Locate the cell with the specified text and output its [x, y] center coordinate. 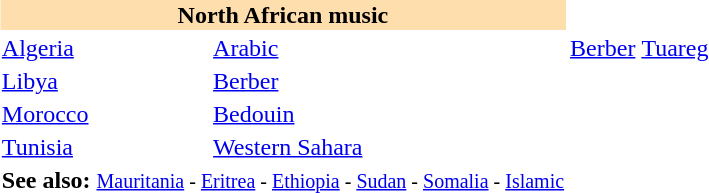
Libya [104, 81]
Western Sahara [389, 147]
North African music [282, 15]
Tunisia [104, 147]
Algeria [104, 48]
Bedouin [389, 114]
Morocco [104, 114]
Arabic [389, 48]
